Return [x, y] of the center of cell containing provided text 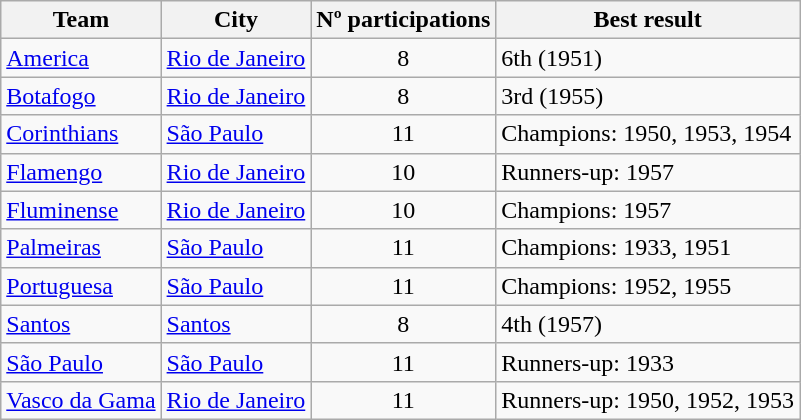
Portuguesa [81, 286]
Corinthians [81, 134]
America [81, 58]
Best result [648, 20]
Team [81, 20]
4th (1957) [648, 324]
City [236, 20]
Champions: 1950, 1953, 1954 [648, 134]
Champions: 1933, 1951 [648, 248]
3rd (1955) [648, 96]
Runners-up: 1950, 1952, 1953 [648, 400]
Palmeiras [81, 248]
Nº participations [404, 20]
Vasco da Gama [81, 400]
Runners-up: 1957 [648, 172]
Runners-up: 1933 [648, 362]
6th (1951) [648, 58]
Flamengo [81, 172]
Champions: 1952, 1955 [648, 286]
Fluminense [81, 210]
Champions: 1957 [648, 210]
Botafogo [81, 96]
